Return [X, Y] of the center of cell containing provided text 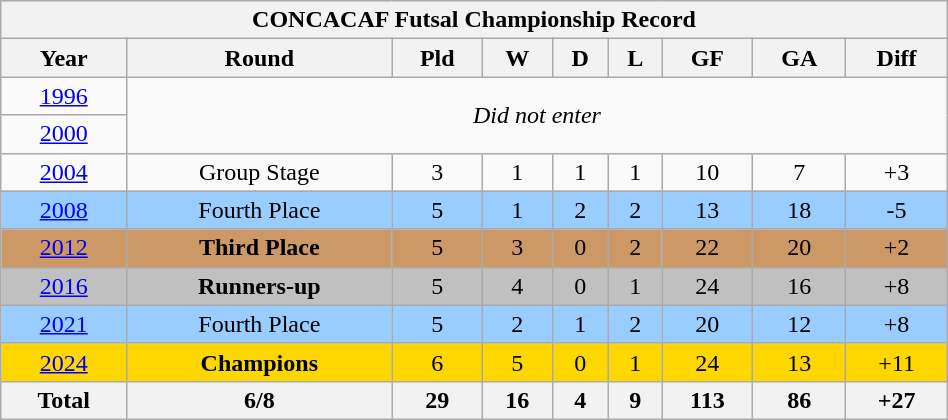
1996 [64, 96]
22 [708, 248]
10 [708, 172]
2000 [64, 134]
+27 [896, 400]
CONCACAF Futsal Championship Record [474, 20]
29 [438, 400]
Total [64, 400]
Runners-up [260, 286]
-5 [896, 210]
2004 [64, 172]
Third Place [260, 248]
7 [800, 172]
L [635, 58]
Diff [896, 58]
Round [260, 58]
2012 [64, 248]
Year [64, 58]
12 [800, 324]
18 [800, 210]
W [518, 58]
Champions [260, 362]
6/8 [260, 400]
GF [708, 58]
Pld [438, 58]
+11 [896, 362]
113 [708, 400]
Group Stage [260, 172]
2024 [64, 362]
9 [635, 400]
+3 [896, 172]
Did not enter [538, 115]
6 [438, 362]
2008 [64, 210]
2016 [64, 286]
2021 [64, 324]
+2 [896, 248]
D [580, 58]
86 [800, 400]
GA [800, 58]
